Scan for the cell matching the given text and deliver its (X, Y) coordinate at center. 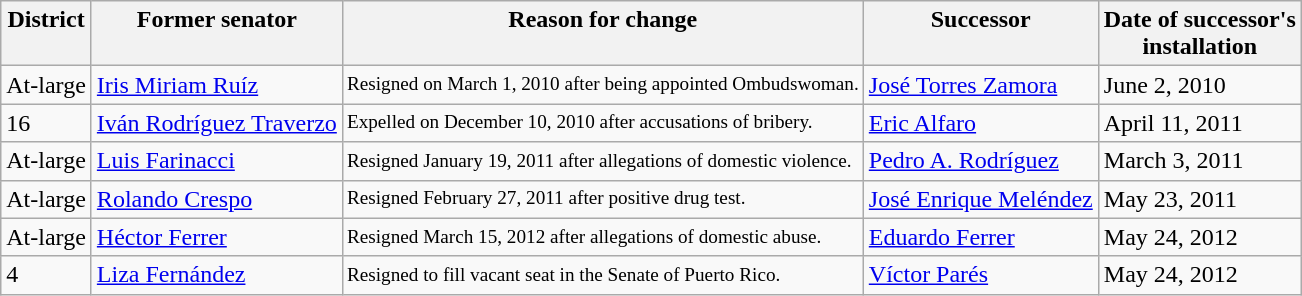
Iván Rodríguez Traverzo (216, 123)
4 (46, 275)
April 11, 2011 (1200, 123)
Former senator (216, 34)
Luis Farinacci (216, 161)
Pedro A. Rodríguez (980, 161)
Reason for change (602, 34)
Iris Miriam Ruíz (216, 85)
Víctor Parés (980, 275)
Resigned February 27, 2011 after positive drug test. (602, 199)
Successor (980, 34)
José Enrique Meléndez (980, 199)
Resigned on March 1, 2010 after being appointed Ombudswoman. (602, 85)
José Torres Zamora (980, 85)
Resigned to fill vacant seat in the Senate of Puerto Rico. (602, 275)
Resigned March 15, 2012 after allegations of domestic abuse. (602, 237)
Rolando Crespo (216, 199)
Expelled on December 10, 2010 after accusations of bribery. (602, 123)
Eric Alfaro (980, 123)
June 2, 2010 (1200, 85)
May 23, 2011 (1200, 199)
March 3, 2011 (1200, 161)
16 (46, 123)
District (46, 34)
Héctor Ferrer (216, 237)
Liza Fernández (216, 275)
Eduardo Ferrer (980, 237)
Date of successor'sinstallation (1200, 34)
Resigned January 19, 2011 after allegations of domestic violence. (602, 161)
